Identify which cell holds the provided text, then report its (X, Y) central coordinate. 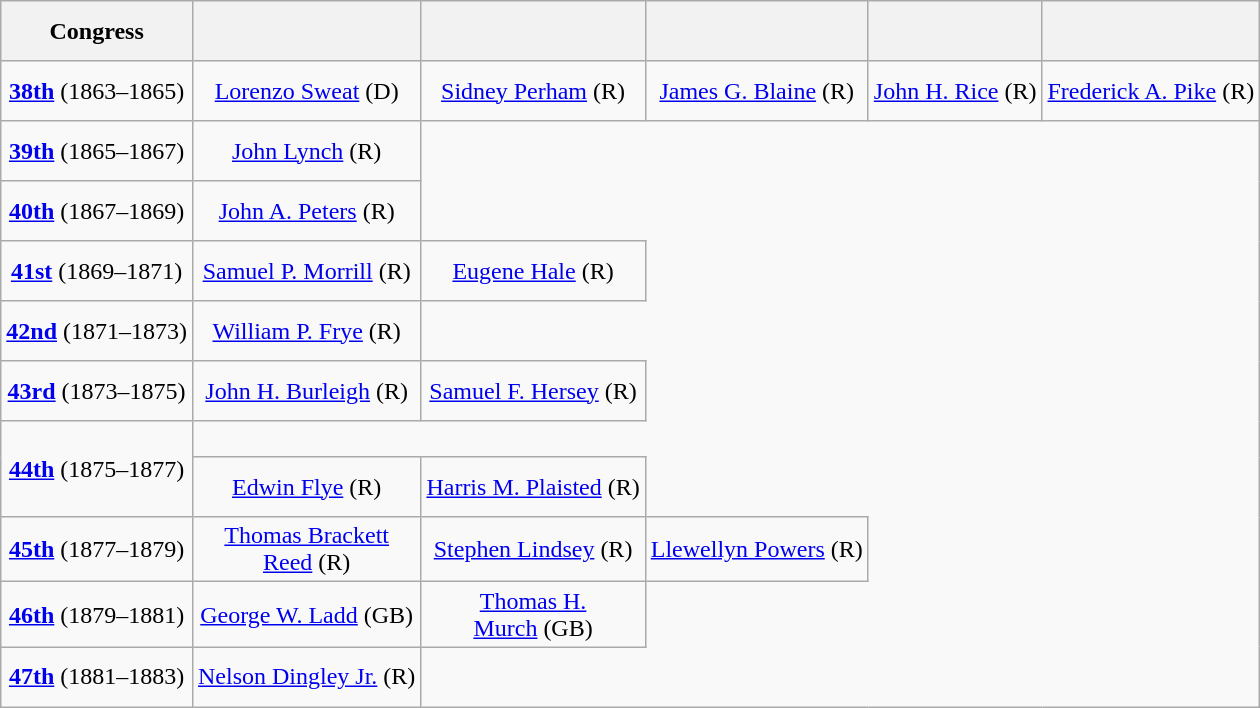
45th (1877–1879) (97, 550)
40th (1867–1869) (97, 211)
38th (1863–1865) (97, 91)
Nelson Dingley Jr. (R) (306, 677)
John A. Peters (R) (306, 211)
Stephen Lindsey (R) (533, 550)
39th (1865–1867) (97, 151)
Eugene Hale (R) (533, 271)
Thomas H.Murch (GB) (533, 614)
Llewellyn Powers (R) (756, 550)
Congress (97, 31)
John H. Rice (R) (955, 91)
Lorenzo Sweat (D) (306, 91)
47th (1881–1883) (97, 677)
Thomas BrackettReed (R) (306, 550)
John Lynch (R) (306, 151)
James G. Blaine (R) (756, 91)
Harris M. Plaisted (R) (533, 487)
William P. Frye (R) (306, 331)
Samuel F. Hersey (R) (533, 391)
Frederick A. Pike (R) (1151, 91)
41st (1869–1871) (97, 271)
44th (1875–1877) (97, 469)
Edwin Flye (R) (306, 487)
42nd (1871–1873) (97, 331)
46th (1879–1881) (97, 614)
Sidney Perham (R) (533, 91)
George W. Ladd (GB) (306, 614)
43rd (1873–1875) (97, 391)
Samuel P. Morrill (R) (306, 271)
John H. Burleigh (R) (306, 391)
